Find where the given text appears and provide that cell's center as (x, y) coordinate. 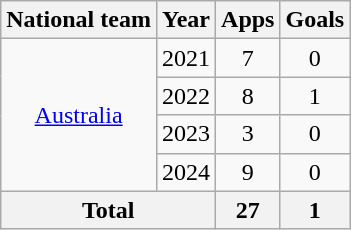
Goals (315, 20)
Total (108, 210)
2021 (186, 58)
9 (248, 172)
National team (79, 20)
2024 (186, 172)
2023 (186, 134)
3 (248, 134)
Year (186, 20)
27 (248, 210)
7 (248, 58)
Apps (248, 20)
Australia (79, 115)
2022 (186, 96)
8 (248, 96)
